Locate the cell with the specified text and output its [X, Y] center coordinate. 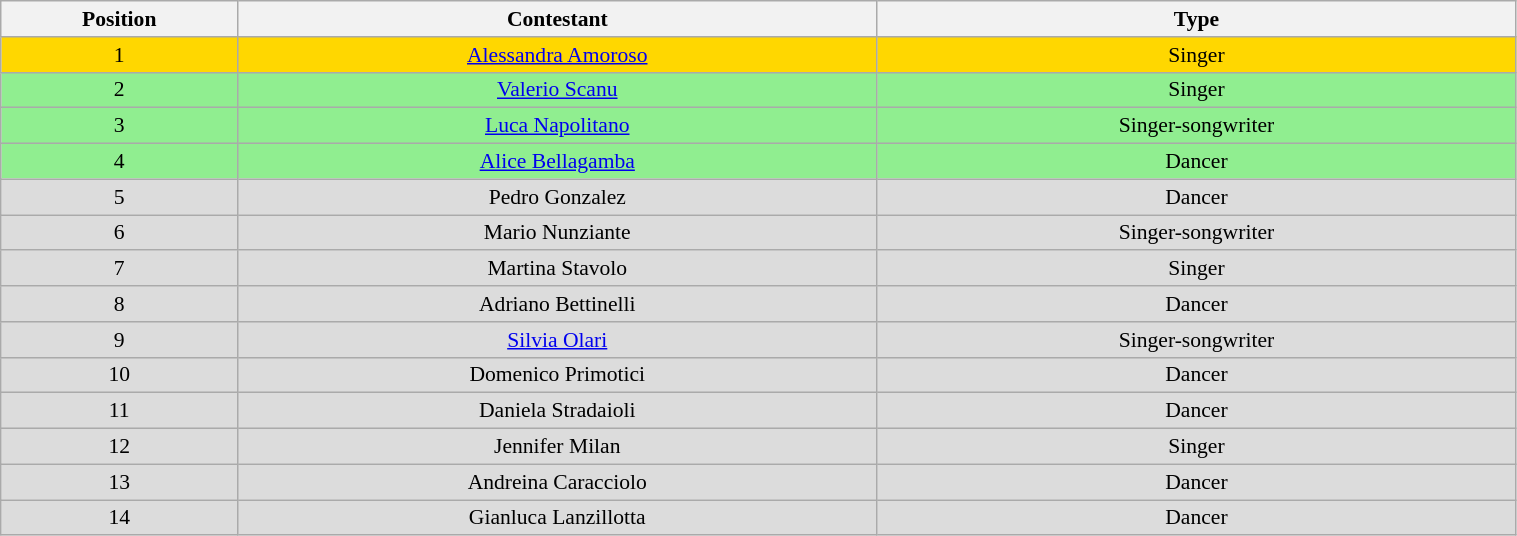
3 [120, 126]
13 [120, 482]
Luca Napolitano [558, 126]
Type [1196, 19]
11 [120, 411]
Martina Stavolo [558, 269]
10 [120, 375]
Pedro Gonzalez [558, 197]
Alice Bellagamba [558, 162]
Gianluca Lanzillotta [558, 518]
6 [120, 233]
14 [120, 518]
2 [120, 90]
Adriano Bettinelli [558, 304]
Jennifer Milan [558, 447]
7 [120, 269]
Daniela Stradaioli [558, 411]
4 [120, 162]
Silvia Olari [558, 340]
5 [120, 197]
Domenico Primotici [558, 375]
Contestant [558, 19]
Mario Nunziante [558, 233]
12 [120, 447]
Alessandra Amoroso [558, 55]
1 [120, 55]
Position [120, 19]
9 [120, 340]
8 [120, 304]
Valerio Scanu [558, 90]
Andreina Caracciolo [558, 482]
